Search for the cell housing the specified text and yield its [X, Y] center coordinate. 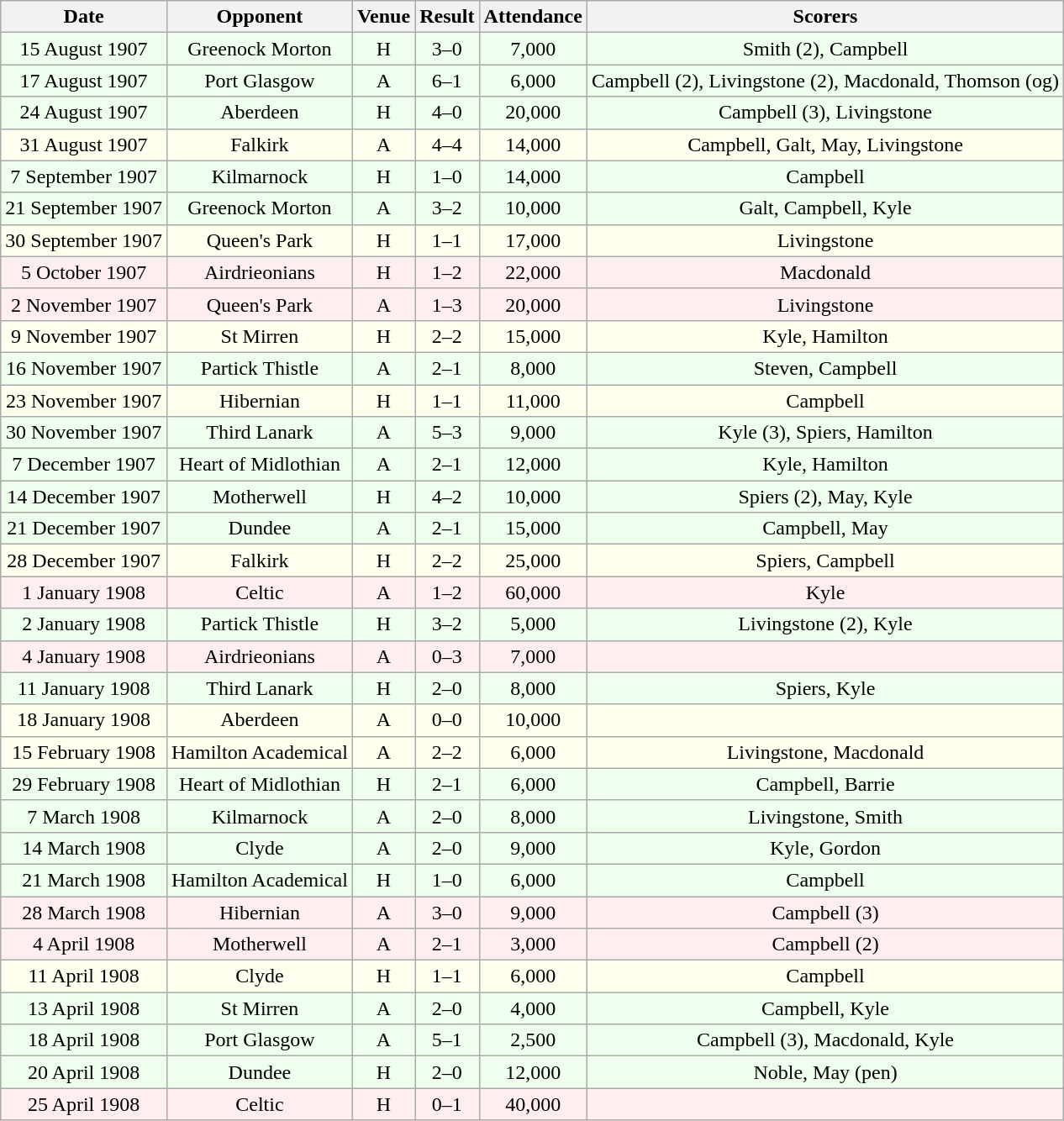
5–1 [447, 1040]
Spiers, Kyle [825, 688]
22,000 [533, 272]
5,000 [533, 624]
25,000 [533, 560]
21 September 1907 [84, 208]
Kyle, Gordon [825, 848]
Opponent [259, 17]
0–3 [447, 656]
4–0 [447, 113]
Spiers (2), May, Kyle [825, 497]
18 April 1908 [84, 1040]
60,000 [533, 592]
Venue [383, 17]
17 August 1907 [84, 81]
Macdonald [825, 272]
4–4 [447, 145]
11 April 1908 [84, 976]
28 March 1908 [84, 912]
14 March 1908 [84, 848]
13 April 1908 [84, 1008]
1 January 1908 [84, 592]
20 April 1908 [84, 1072]
1–3 [447, 304]
Kyle (3), Spiers, Hamilton [825, 433]
28 December 1907 [84, 560]
Smith (2), Campbell [825, 49]
Spiers, Campbell [825, 560]
Livingstone (2), Kyle [825, 624]
Attendance [533, 17]
11 January 1908 [84, 688]
16 November 1907 [84, 368]
21 December 1907 [84, 529]
Livingstone, Macdonald [825, 752]
30 September 1907 [84, 240]
4 April 1908 [84, 945]
Scorers [825, 17]
2 January 1908 [84, 624]
Livingstone, Smith [825, 816]
29 February 1908 [84, 784]
24 August 1907 [84, 113]
Campbell, May [825, 529]
7 September 1907 [84, 176]
0–0 [447, 720]
7 March 1908 [84, 816]
7 December 1907 [84, 465]
17,000 [533, 240]
2 November 1907 [84, 304]
14 December 1907 [84, 497]
Kyle [825, 592]
Campbell (3), Macdonald, Kyle [825, 1040]
23 November 1907 [84, 401]
2,500 [533, 1040]
15 February 1908 [84, 752]
6–1 [447, 81]
Campbell, Galt, May, Livingstone [825, 145]
0–1 [447, 1104]
9 November 1907 [84, 336]
18 January 1908 [84, 720]
Campbell, Kyle [825, 1008]
4–2 [447, 497]
5 October 1907 [84, 272]
5–3 [447, 433]
Date [84, 17]
15 August 1907 [84, 49]
Campbell (3) [825, 912]
25 April 1908 [84, 1104]
30 November 1907 [84, 433]
3,000 [533, 945]
Noble, May (pen) [825, 1072]
Steven, Campbell [825, 368]
21 March 1908 [84, 880]
Galt, Campbell, Kyle [825, 208]
31 August 1907 [84, 145]
40,000 [533, 1104]
Result [447, 17]
4 January 1908 [84, 656]
Campbell (2), Livingstone (2), Macdonald, Thomson (og) [825, 81]
11,000 [533, 401]
4,000 [533, 1008]
Campbell, Barrie [825, 784]
Campbell (2) [825, 945]
Campbell (3), Livingstone [825, 113]
